Find where the given text appears and provide that cell's center as (x, y) coordinate. 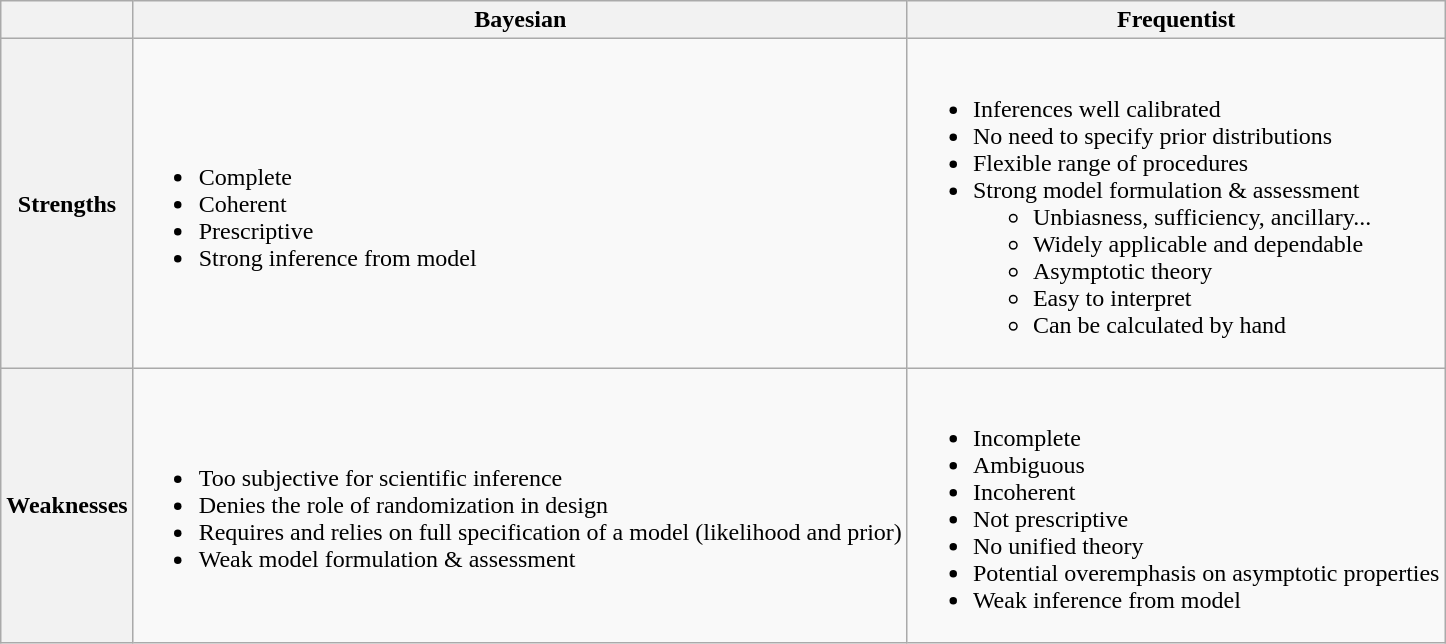
CompleteCoherentPrescriptiveStrong inference from model (520, 204)
Weaknesses (67, 506)
Bayesian (520, 20)
IncompleteAmbiguousIncoherentNot prescriptiveNo unified theoryPotential overemphasis on asymptotic propertiesWeak inference from model (1176, 506)
Frequentist (1176, 20)
Strengths (67, 204)
